Provide the (X, Y) coordinate of the cell's center where the given text is located.  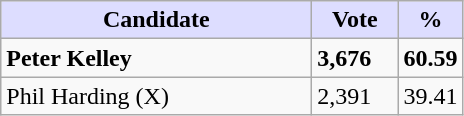
Phil Harding (X) (156, 96)
60.59 (430, 58)
39.41 (430, 96)
3,676 (355, 58)
Candidate (156, 20)
2,391 (355, 96)
Vote (355, 20)
% (430, 20)
Peter Kelley (156, 58)
